Search for the cell housing the specified text and yield its [X, Y] center coordinate. 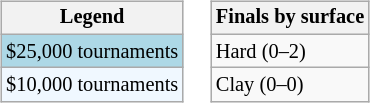
Legend [92, 18]
$10,000 tournaments [92, 85]
Clay (0–0) [290, 85]
Hard (0–2) [290, 51]
Finals by surface [290, 18]
$25,000 tournaments [92, 51]
